Search for the cell housing the specified text and yield its (X, Y) center coordinate. 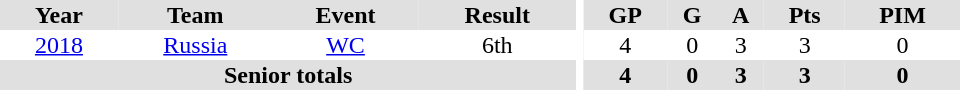
GP (625, 15)
Year (59, 15)
6th (497, 45)
A (740, 15)
Senior totals (288, 75)
G (692, 15)
2018 (59, 45)
Team (196, 15)
Result (497, 15)
WC (346, 45)
Pts (804, 15)
Event (346, 15)
Russia (196, 45)
PIM (902, 15)
